Output the [X, Y] coordinate of the center of the cell containing the given text.  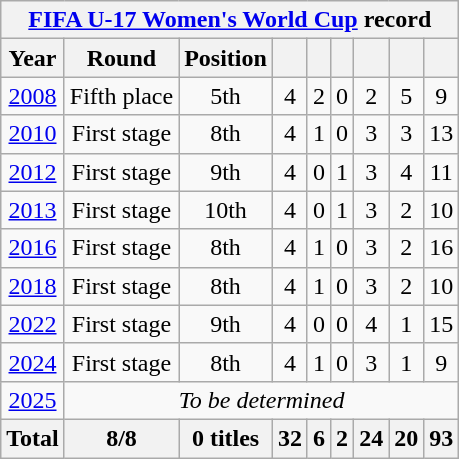
2024 [33, 362]
5th [226, 96]
8/8 [121, 438]
2016 [33, 248]
32 [290, 438]
0 titles [226, 438]
20 [406, 438]
6 [318, 438]
5 [406, 96]
Total [33, 438]
Position [226, 58]
15 [442, 324]
2025 [33, 400]
FIFA U-17 Women's World Cup record [230, 20]
2018 [33, 286]
Fifth place [121, 96]
10th [226, 210]
93 [442, 438]
2008 [33, 96]
Round [121, 58]
Year [33, 58]
24 [372, 438]
16 [442, 248]
13 [442, 134]
2010 [33, 134]
To be determined [261, 400]
2022 [33, 324]
11 [442, 172]
2013 [33, 210]
2012 [33, 172]
